Return the [x, y] coordinate for the center point of the cell that contains the specified text.  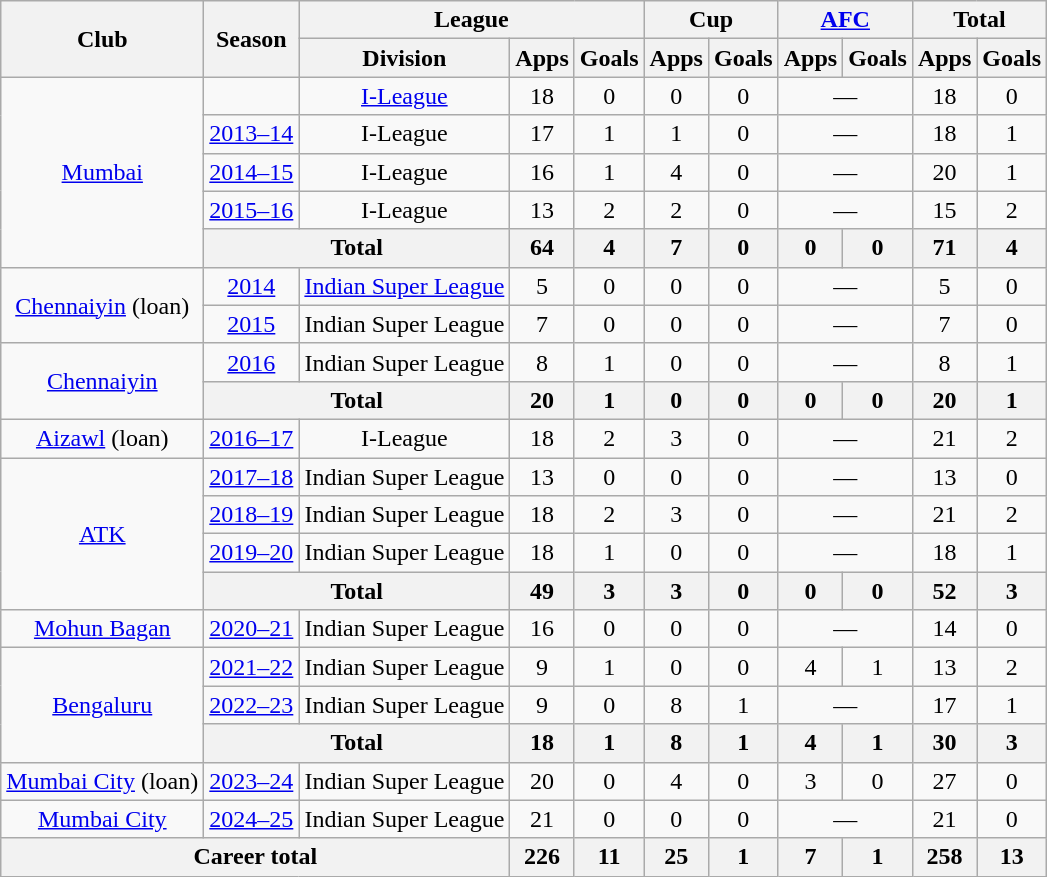
25 [676, 857]
ATK [102, 534]
Chennaiyin [102, 381]
2024–25 [252, 819]
League [472, 20]
2014–15 [252, 172]
258 [944, 857]
27 [944, 781]
2022–23 [252, 705]
52 [944, 591]
2018–19 [252, 515]
Mohun Bagan [102, 629]
2019–20 [252, 553]
Cup [711, 20]
Aizawl (loan) [102, 438]
2015 [252, 324]
2020–21 [252, 629]
14 [944, 629]
AFC [845, 20]
Mumbai City (loan) [102, 781]
2015–16 [252, 210]
Bengaluru [102, 705]
2021–22 [252, 667]
Mumbai [102, 172]
Career total [256, 857]
15 [944, 210]
Chennaiyin (loan) [102, 305]
Mumbai City [102, 819]
64 [542, 248]
Season [252, 39]
71 [944, 248]
30 [944, 743]
2016 [252, 362]
49 [542, 591]
2013–14 [252, 134]
226 [542, 857]
Division [404, 58]
Club [102, 39]
11 [609, 857]
2017–18 [252, 477]
2023–24 [252, 781]
2016–17 [252, 438]
2014 [252, 286]
